From the cell containing the given text, extract its center point as (x, y) coordinate. 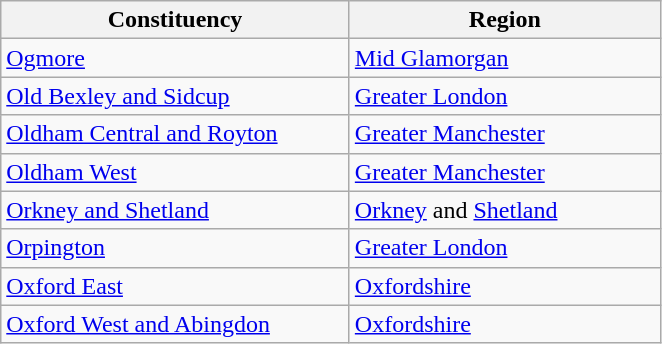
Constituency (176, 20)
Oldham Central and Royton (176, 134)
Ogmore (176, 58)
Old Bexley and Sidcup (176, 96)
Oldham West (176, 172)
Orpington (176, 248)
Region (504, 20)
Oxford West and Abingdon (176, 324)
Mid Glamorgan (504, 58)
Oxford East (176, 286)
